From the cell containing the given text, extract its center point as [X, Y] coordinate. 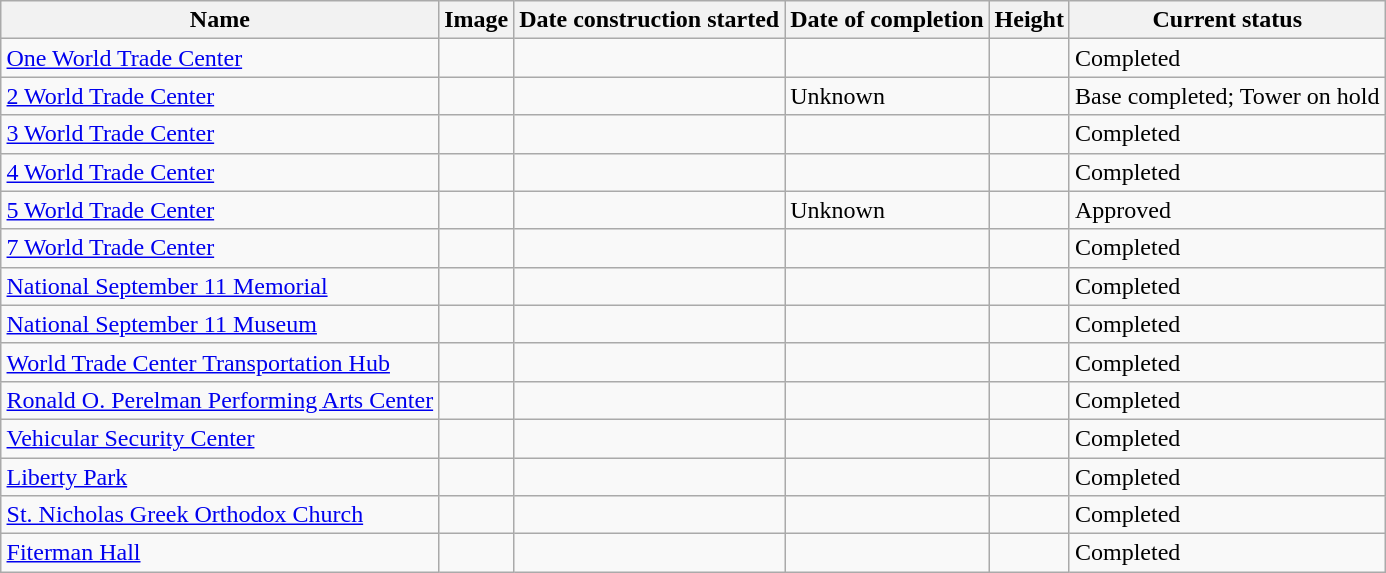
Date of completion [887, 20]
Name [220, 20]
Vehicular Security Center [220, 438]
Liberty Park [220, 477]
Ronald O. Perelman Performing Arts Center [220, 400]
Base completed; Tower on hold [1227, 96]
5 World Trade Center [220, 210]
3 World Trade Center [220, 134]
Current status [1227, 20]
2 World Trade Center [220, 96]
Fiterman Hall [220, 553]
National September 11 Museum [220, 324]
Image [476, 20]
St. Nicholas Greek Orthodox Church [220, 515]
Height [1029, 20]
7 World Trade Center [220, 248]
World Trade Center Transportation Hub [220, 362]
Approved [1227, 210]
Date construction started [650, 20]
4 World Trade Center [220, 172]
One World Trade Center [220, 58]
National September 11 Memorial [220, 286]
